Output the [x, y] coordinate of the center of the cell containing the given text.  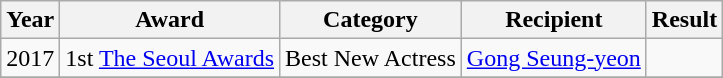
Recipient [554, 20]
Category [371, 20]
2017 [30, 58]
Best New Actress [371, 58]
Award [170, 20]
Result [684, 20]
1st The Seoul Awards [170, 58]
Gong Seung-yeon [554, 58]
Year [30, 20]
